Extract the [x, y] coordinate from the center of the cell holding the provided text.  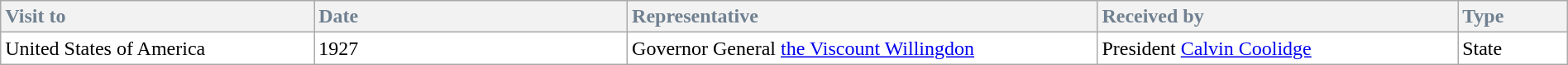
1927 [471, 48]
President Calvin Coolidge [1278, 48]
Visit to [157, 17]
State [1513, 48]
Received by [1278, 17]
Representative [863, 17]
United States of America [157, 48]
Type [1513, 17]
Governor General the Viscount Willingdon [863, 48]
Date [471, 17]
